Detect which cell encompasses the target text, then output its (x, y) center coordinate. 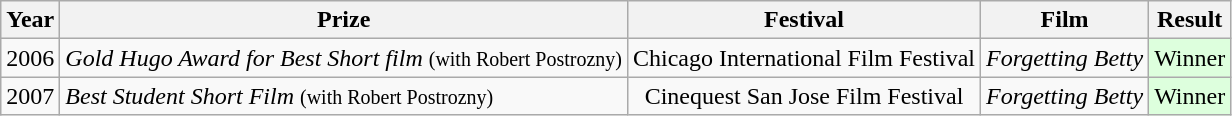
Year (30, 20)
Cinequest San Jose Film Festival (804, 96)
Result (1190, 20)
Festival (804, 20)
Gold Hugo Award for Best Short film (with Robert Postrozny) (344, 58)
Chicago International Film Festival (804, 58)
Best Student Short Film (with Robert Postrozny) (344, 96)
Film (1065, 20)
Prize (344, 20)
2006 (30, 58)
2007 (30, 96)
